Return (x, y) of the center of cell containing provided text 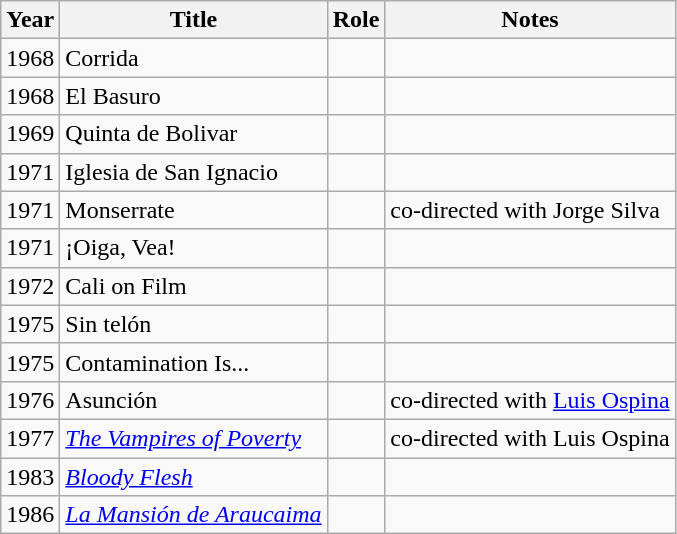
Cali on Film (194, 286)
Quinta de Bolivar (194, 134)
Corrida (194, 58)
Sin telón (194, 324)
Contamination Is... (194, 362)
1977 (30, 438)
1972 (30, 286)
Title (194, 20)
1986 (30, 515)
Monserrate (194, 210)
El Basuro (194, 96)
Role (356, 20)
Notes (530, 20)
¡Oiga, Vea! (194, 248)
Bloody Flesh (194, 477)
1976 (30, 400)
co-directed with Jorge Silva (530, 210)
La Mansión de Araucaima (194, 515)
The Vampires of Poverty (194, 438)
Iglesia de San Ignacio (194, 172)
1983 (30, 477)
Asunción (194, 400)
Year (30, 20)
1969 (30, 134)
